Extract the [x, y] coordinate from the center of the cell holding the provided text.  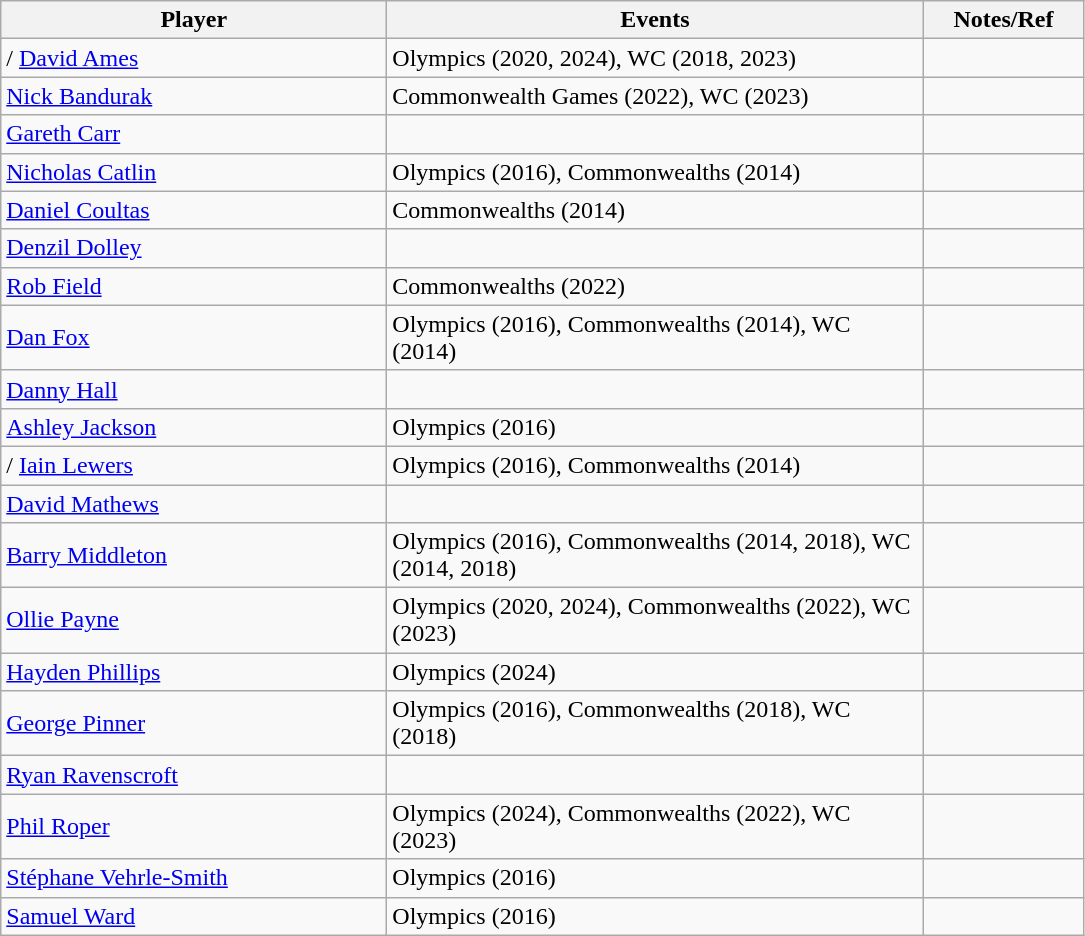
Ryan Ravenscroft [194, 775]
Dan Fox [194, 338]
David Mathews [194, 503]
Olympics (2016), Commonwealths (2018), WC (2018) [655, 724]
Olympics (2016), Commonwealths (2014, 2018), WC (2014, 2018) [655, 556]
Olympics (2020, 2024), WC (2018, 2023) [655, 58]
Danny Hall [194, 389]
/ David Ames [194, 58]
George Pinner [194, 724]
Nicholas Catlin [194, 172]
Olympics (2020, 2024), Commonwealths (2022), WC (2023) [655, 620]
Hayden Phillips [194, 672]
Phil Roper [194, 826]
Commonwealths (2014) [655, 210]
Barry Middleton [194, 556]
Olympics (2024) [655, 672]
Nick Bandurak [194, 96]
Olympics (2016), Commonwealths (2014), WC (2014) [655, 338]
Denzil Dolley [194, 248]
Ashley Jackson [194, 427]
Events [655, 20]
Commonwealths (2022) [655, 286]
Olympics (2024), Commonwealths (2022), WC (2023) [655, 826]
Gareth Carr [194, 134]
Samuel Ward [194, 916]
Ollie Payne [194, 620]
Stéphane Vehrle-Smith [194, 878]
Rob Field [194, 286]
Player [194, 20]
Commonwealth Games (2022), WC (2023) [655, 96]
Notes/Ref [1004, 20]
Daniel Coultas [194, 210]
/ Iain Lewers [194, 465]
